Identify which cell holds the provided text, then report its (x, y) central coordinate. 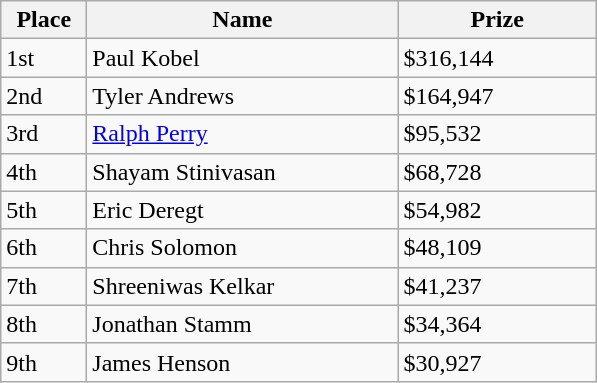
$68,728 (498, 172)
7th (44, 286)
Jonathan Stamm (242, 324)
Prize (498, 20)
Shreeniwas Kelkar (242, 286)
Chris Solomon (242, 248)
$164,947 (498, 96)
Paul Kobel (242, 58)
$41,237 (498, 286)
$54,982 (498, 210)
5th (44, 210)
Eric Deregt (242, 210)
$30,927 (498, 362)
$34,364 (498, 324)
$316,144 (498, 58)
Name (242, 20)
James Henson (242, 362)
6th (44, 248)
2nd (44, 96)
Shayam Stinivasan (242, 172)
3rd (44, 134)
$95,532 (498, 134)
4th (44, 172)
9th (44, 362)
$48,109 (498, 248)
Place (44, 20)
Ralph Perry (242, 134)
8th (44, 324)
1st (44, 58)
Tyler Andrews (242, 96)
